Detect which cell encompasses the target text, then output its [x, y] center coordinate. 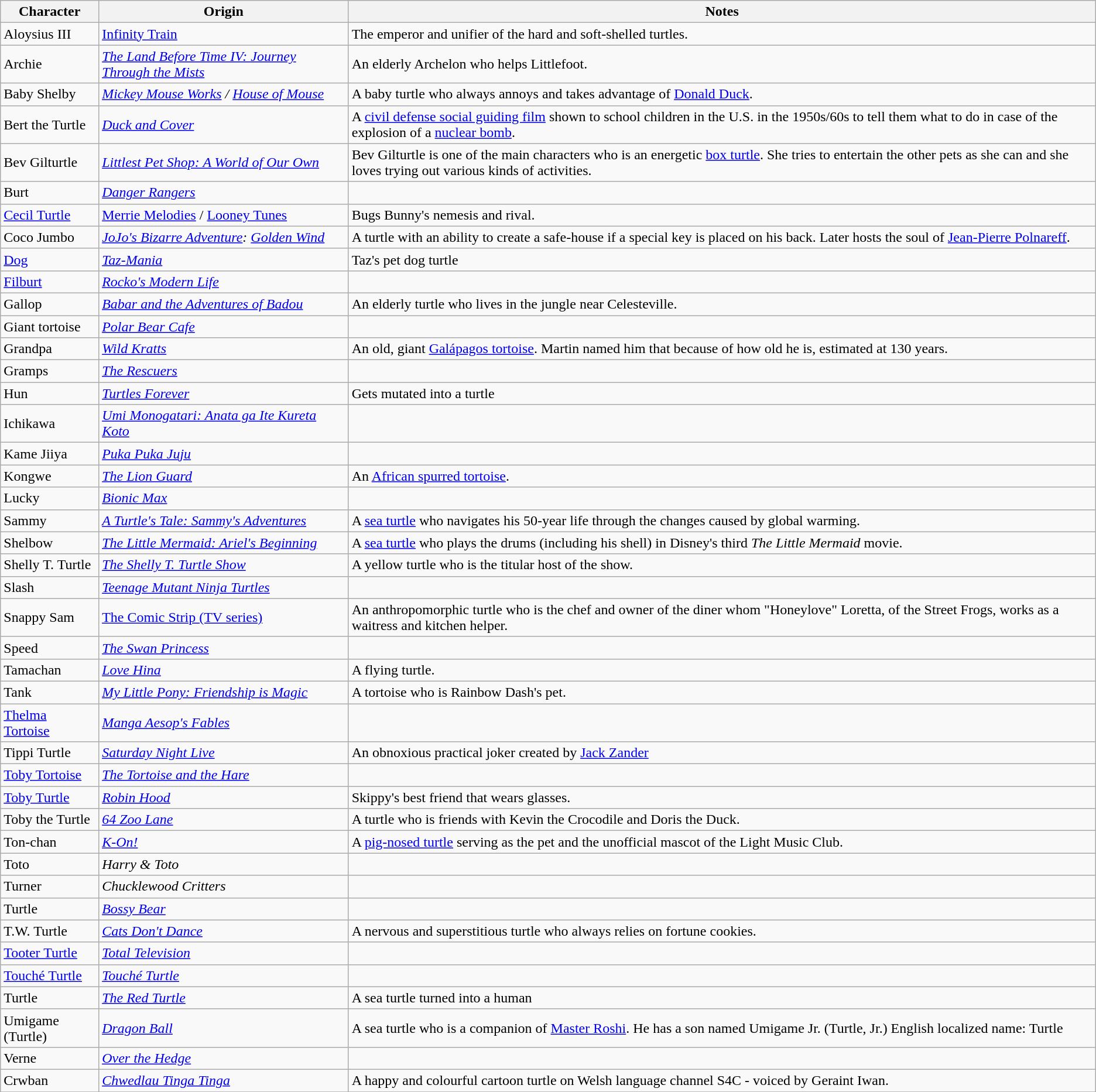
Ichikawa [50, 424]
Tamachan [50, 670]
Umigame (Turtle) [50, 1028]
An elderly turtle who lives in the jungle near Celesteville. [722, 304]
64 Zoo Lane [224, 820]
Littlest Pet Shop: A World of Our Own [224, 163]
Slash [50, 587]
Babar and the Adventures of Badou [224, 304]
An elderly Archelon who helps Littlefoot. [722, 64]
Saturday Night Live [224, 753]
JoJo's Bizarre Adventure: Golden Wind [224, 237]
Bugs Bunny's nemesis and rival. [722, 215]
Burt [50, 193]
Chucklewood Critters [224, 886]
Shelly T. Turtle [50, 565]
A flying turtle. [722, 670]
Bionic Max [224, 498]
Giant tortoise [50, 326]
Sammy [50, 521]
Umi Monogatari: Anata ga Ite Kureta Koto [224, 424]
Verne [50, 1058]
An African spurred tortoise. [722, 476]
Mickey Mouse Works / House of Mouse [224, 94]
A sea turtle who plays the drums (including his shell) in Disney's third The Little Mermaid movie. [722, 543]
Skippy's best friend that wears glasses. [722, 797]
Tippi Turtle [50, 753]
A happy and colourful cartoon turtle on Welsh language channel S4C - voiced by Geraint Iwan. [722, 1080]
Kongwe [50, 476]
Aloysius III [50, 34]
A turtle who is friends with Kevin the Crocodile and Doris the Duck. [722, 820]
A yellow turtle who is the titular host of the show. [722, 565]
Over the Hedge [224, 1058]
Cats Don't Dance [224, 931]
Lucky [50, 498]
Kame Jiiya [50, 454]
An old, giant Galápagos tortoise. Martin named him that because of how old he is, estimated at 130 years. [722, 349]
Polar Bear Cafe [224, 326]
Merrie Melodies / Looney Tunes [224, 215]
The emperor and unifier of the hard and soft-shelled turtles. [722, 34]
Toby the Turtle [50, 820]
Rocko's Modern Life [224, 282]
Total Television [224, 953]
Grandpa [50, 349]
Bert the Turtle [50, 124]
The Comic Strip (TV series) [224, 617]
Duck and Cover [224, 124]
Harry & Toto [224, 864]
A sea turtle who is a companion of Master Roshi. He has a son named Umigame Jr. (Turtle, Jr.) English localized name: Turtle [722, 1028]
A Turtle's Tale: Sammy's Adventures [224, 521]
A sea turtle turned into a human [722, 998]
An obnoxious practical joker created by Jack Zander [722, 753]
Hun [50, 393]
Origin [224, 12]
Toby Turtle [50, 797]
Bev Gilturtle [50, 163]
Thelma Tortoise [50, 723]
Dog [50, 259]
Manga Aesop's Fables [224, 723]
Character [50, 12]
Ton-chan [50, 842]
Robin Hood [224, 797]
Dragon Ball [224, 1028]
Coco Jumbo [50, 237]
Toby Tortoise [50, 775]
The Rescuers [224, 371]
Turner [50, 886]
The Land Before Time IV: Journey Through the Mists [224, 64]
Tooter Turtle [50, 953]
Crwban [50, 1080]
Turtles Forever [224, 393]
Notes [722, 12]
The Shelly T. Turtle Show [224, 565]
Gallop [50, 304]
The Little Mermaid: Ariel's Beginning [224, 543]
Chwedlau Tinga Tinga [224, 1080]
The Lion Guard [224, 476]
The Tortoise and the Hare [224, 775]
Gets mutated into a turtle [722, 393]
Danger Rangers [224, 193]
Infinity Train [224, 34]
Gramps [50, 371]
Puka Puka Juju [224, 454]
Cecil Turtle [50, 215]
Archie [50, 64]
Bossy Bear [224, 909]
Love Hina [224, 670]
Tank [50, 692]
A sea turtle who navigates his 50-year life through the changes caused by global warming. [722, 521]
Filburt [50, 282]
Baby Shelby [50, 94]
Teenage Mutant Ninja Turtles [224, 587]
The Red Turtle [224, 998]
A tortoise who is Rainbow Dash's pet. [722, 692]
A baby turtle who always annoys and takes advantage of Donald Duck. [722, 94]
Speed [50, 648]
T.W. Turtle [50, 931]
Taz-Mania [224, 259]
K-On! [224, 842]
Wild Kratts [224, 349]
A pig-nosed turtle serving as the pet and the unofficial mascot of the Light Music Club. [722, 842]
Shelbow [50, 543]
The Swan Princess [224, 648]
Snappy Sam [50, 617]
Toto [50, 864]
My Little Pony: Friendship is Magic [224, 692]
A nervous and superstitious turtle who always relies on fortune cookies. [722, 931]
Taz's pet dog turtle [722, 259]
A turtle with an ability to create a safe-house if a special key is placed on his back. Later hosts the soul of Jean-Pierre Polnareff. [722, 237]
